For the text-containing cell, return its midpoint in (X, Y) coordinate format. 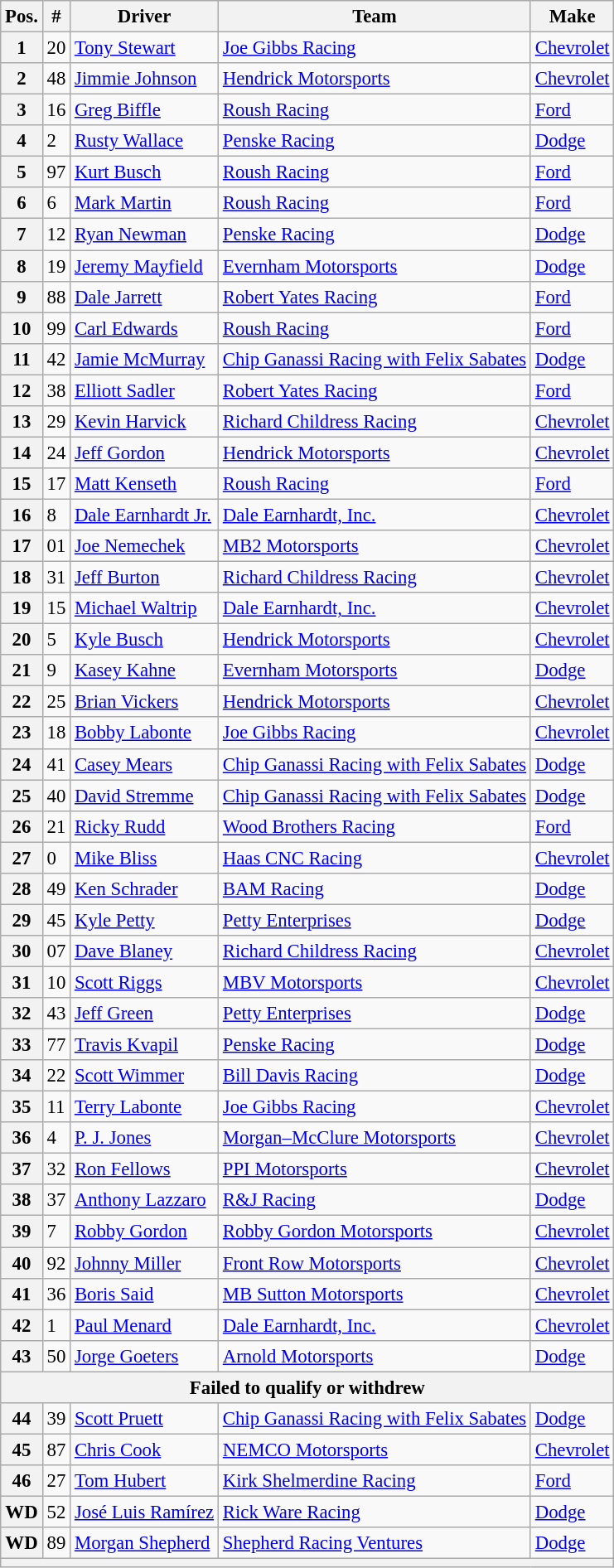
David Stremme (144, 796)
46 (22, 1481)
Jeff Green (144, 1014)
Dale Jarrett (144, 297)
30 (22, 951)
Shepherd Racing Ventures (375, 1543)
23 (22, 733)
Rusty Wallace (144, 141)
Terry Labonte (144, 1107)
77 (56, 1045)
Dale Earnhardt Jr. (144, 515)
Ryan Newman (144, 235)
Scott Riggs (144, 982)
Team (375, 17)
Jeremy Mayfield (144, 266)
89 (56, 1543)
44 (22, 1419)
Johnny Miller (144, 1263)
Make (572, 17)
52 (56, 1512)
28 (22, 889)
Morgan Shepherd (144, 1543)
Kirk Shelmerdine Racing (375, 1481)
Kyle Petty (144, 920)
33 (22, 1045)
Jeff Gordon (144, 452)
26 (22, 826)
R&J Racing (375, 1201)
92 (56, 1263)
Carl Edwards (144, 328)
Jamie McMurray (144, 359)
Travis Kvapil (144, 1045)
01 (56, 546)
Morgan–McClure Motorsports (375, 1138)
Kasey Kahne (144, 670)
Paul Menard (144, 1325)
Robby Gordon (144, 1232)
88 (56, 297)
MBV Motorsports (375, 982)
Tom Hubert (144, 1481)
Bill Davis Racing (375, 1076)
Failed to qualify or withdrew (307, 1387)
Michael Waltrip (144, 608)
Pos. (22, 17)
Joe Nemechek (144, 546)
14 (22, 452)
NEMCO Motorsports (375, 1449)
José Luis Ramírez (144, 1512)
34 (22, 1076)
Scott Wimmer (144, 1076)
Driver (144, 17)
Boris Said (144, 1294)
07 (56, 951)
Kevin Harvick (144, 422)
Ron Fellows (144, 1169)
50 (56, 1356)
35 (22, 1107)
Wood Brothers Racing (375, 826)
0 (56, 858)
Ricky Rudd (144, 826)
Tony Stewart (144, 48)
87 (56, 1449)
Jorge Goeters (144, 1356)
Brian Vickers (144, 702)
MB Sutton Motorsports (375, 1294)
Front Row Motorsports (375, 1263)
Jimmie Johnson (144, 79)
Dave Blaney (144, 951)
Rick Ware Racing (375, 1512)
MB2 Motorsports (375, 546)
P. J. Jones (144, 1138)
Arnold Motorsports (375, 1356)
99 (56, 328)
Casey Mears (144, 764)
97 (56, 172)
48 (56, 79)
13 (22, 422)
Kyle Busch (144, 640)
Jeff Burton (144, 578)
Greg Biffle (144, 110)
Scott Pruett (144, 1419)
Elliott Sadler (144, 390)
Matt Kenseth (144, 484)
Kurt Busch (144, 172)
Chris Cook (144, 1449)
3 (22, 110)
Ken Schrader (144, 889)
Bobby Labonte (144, 733)
Robby Gordon Motorsports (375, 1232)
Anthony Lazzaro (144, 1201)
BAM Racing (375, 889)
Haas CNC Racing (375, 858)
49 (56, 889)
# (56, 17)
PPI Motorsports (375, 1169)
Mark Martin (144, 203)
Mike Bliss (144, 858)
